Capture the cell that displays the provided text and extract its [X, Y] central coordinate. 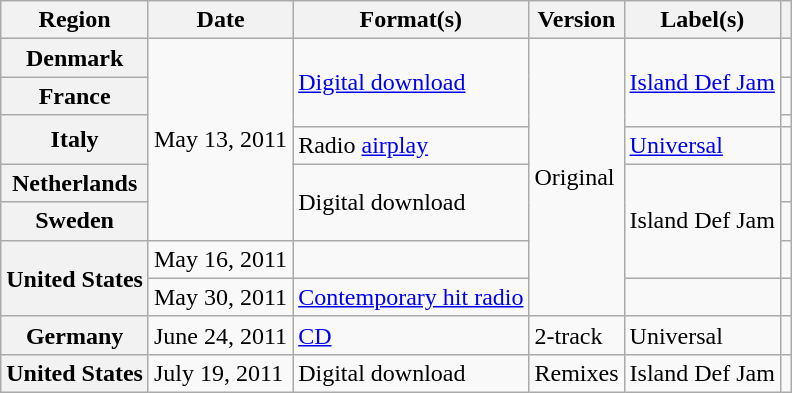
May 13, 2011 [220, 140]
CD [411, 335]
Format(s) [411, 20]
May 16, 2011 [220, 259]
Denmark [75, 58]
France [75, 96]
Sweden [75, 221]
Region [75, 20]
June 24, 2011 [220, 335]
Germany [75, 335]
Radio airplay [411, 145]
May 30, 2011 [220, 297]
Original [576, 178]
July 19, 2011 [220, 373]
Date [220, 20]
Remixes [576, 373]
Version [576, 20]
Label(s) [702, 20]
Contemporary hit radio [411, 297]
2-track [576, 335]
Netherlands [75, 183]
Italy [75, 140]
